Scan for the cell matching the given text and deliver its [x, y] coordinate at center. 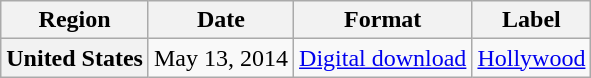
Region [75, 20]
Date [220, 20]
May 13, 2014 [220, 58]
Hollywood [532, 58]
Format [383, 20]
United States [75, 58]
Label [532, 20]
Digital download [383, 58]
